For the text-containing cell, return its midpoint in (x, y) coordinate format. 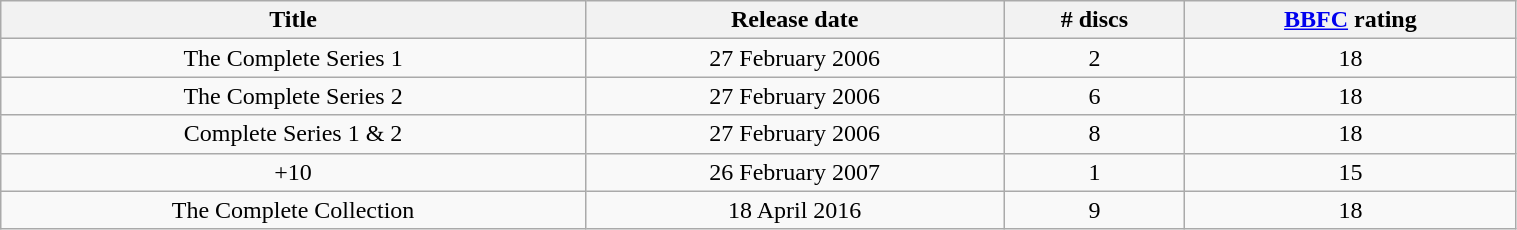
Complete Series 1 & 2 (294, 134)
The Complete Series 2 (294, 96)
The Complete Series 1 (294, 58)
26 February 2007 (794, 172)
1 (1094, 172)
18 April 2016 (794, 210)
6 (1094, 96)
# discs (1094, 20)
Release date (794, 20)
15 (1350, 172)
9 (1094, 210)
2 (1094, 58)
8 (1094, 134)
BBFC rating (1350, 20)
Title (294, 20)
+10 (294, 172)
The Complete Collection (294, 210)
